Provide the (x, y) coordinate of the cell's center where the given text is located.  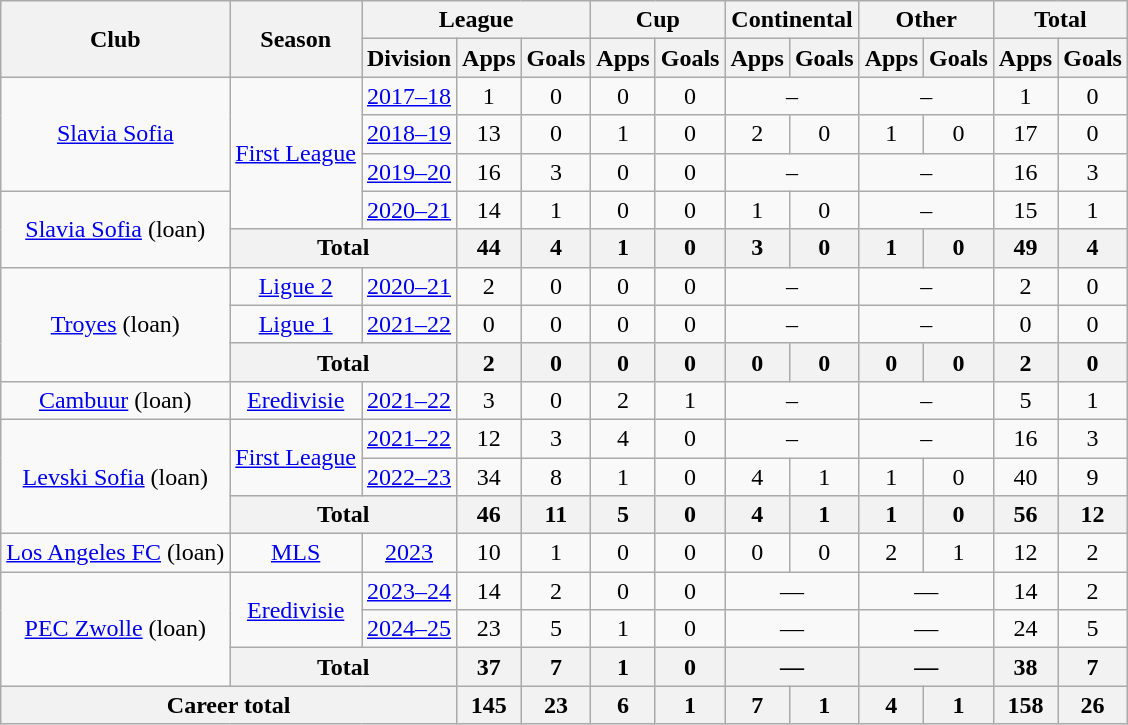
Division (410, 58)
Troyes (loan) (116, 324)
13 (489, 134)
Ligue 1 (296, 324)
17 (1025, 134)
2018–19 (410, 134)
15 (1025, 210)
26 (1093, 705)
2023–24 (410, 591)
2019–20 (410, 172)
37 (489, 667)
Cambuur (loan) (116, 400)
11 (556, 515)
PEC Zwolle (loan) (116, 629)
6 (623, 705)
34 (489, 477)
2023 (410, 553)
Levski Sofia (loan) (116, 476)
40 (1025, 477)
9 (1093, 477)
44 (489, 248)
158 (1025, 705)
Ligue 2 (296, 286)
Los Angeles FC (loan) (116, 553)
Slavia Sofia (116, 134)
145 (489, 705)
Cup (658, 20)
Other (926, 20)
League (476, 20)
Slavia Sofia (loan) (116, 229)
2024–25 (410, 629)
8 (556, 477)
Career total (229, 705)
38 (1025, 667)
46 (489, 515)
Season (296, 39)
56 (1025, 515)
49 (1025, 248)
24 (1025, 629)
2022–23 (410, 477)
MLS (296, 553)
Continental (792, 20)
2017–18 (410, 96)
10 (489, 553)
Club (116, 39)
